Pinpoint the cell where the given text exists, returning its [X, Y] midpoint coordinate. 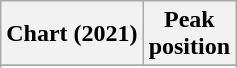
Chart (2021) [72, 34]
Peakposition [189, 34]
